Identify which cell holds the provided text, then report its [X, Y] central coordinate. 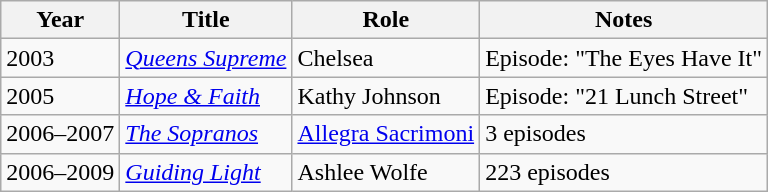
Year [60, 20]
2003 [60, 58]
2006–2009 [60, 172]
Chelsea [386, 58]
3 episodes [624, 134]
Allegra Sacrimoni [386, 134]
2005 [60, 96]
Ashlee Wolfe [386, 172]
Hope & Faith [206, 96]
Episode: "21 Lunch Street" [624, 96]
Notes [624, 20]
Kathy Johnson [386, 96]
223 episodes [624, 172]
Guiding Light [206, 172]
Title [206, 20]
2006–2007 [60, 134]
Episode: "The Eyes Have It" [624, 58]
Role [386, 20]
The Sopranos [206, 134]
Queens Supreme [206, 58]
